For the text-containing cell, return its midpoint in (X, Y) coordinate format. 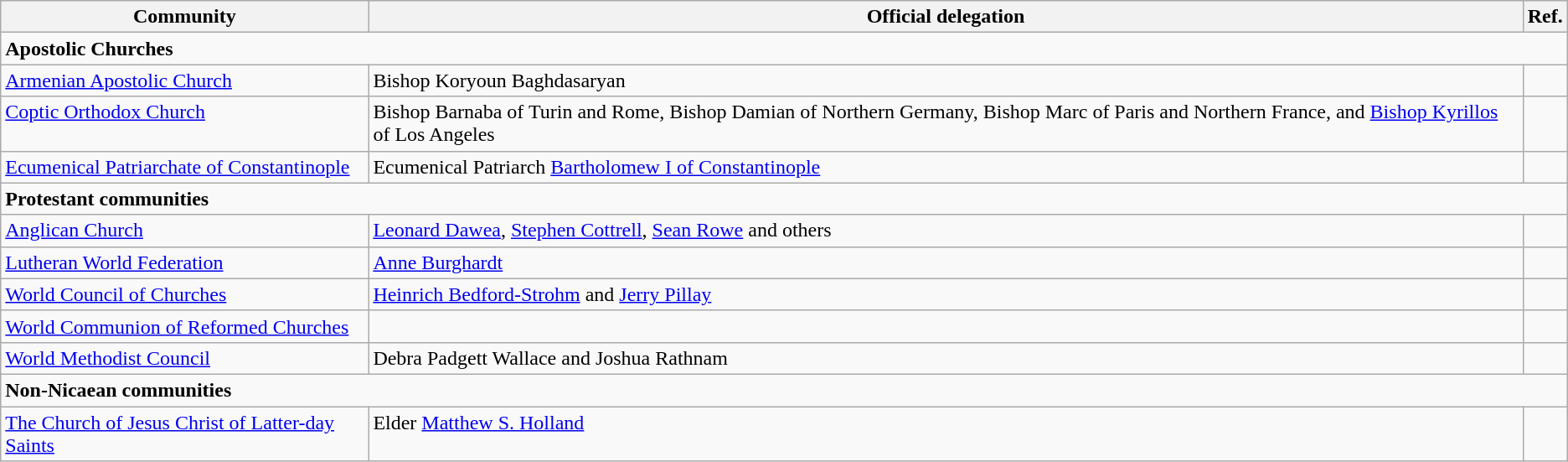
Lutheran World Federation (184, 262)
World Methodist Council (184, 358)
Bishop Koryoun Baghdasaryan (946, 80)
World Communion of Reformed Churches (184, 326)
Anglican Church (184, 231)
Armenian Apostolic Church (184, 80)
Apostolic Churches (784, 49)
World Council of Churches (184, 294)
Official delegation (946, 17)
Community (184, 17)
Coptic Orthodox Church (184, 124)
The Church of Jesus Christ of Latter-day Saints (184, 433)
Leonard Dawea, Stephen Cottrell, Sean Rowe and others (946, 231)
Anne Burghardt (946, 262)
Ref. (1545, 17)
Protestant communities (784, 199)
Ecumenical Patriarchate of Constantinople (184, 167)
Non-Nicaean communities (784, 390)
Heinrich Bedford-Strohm and Jerry Pillay (946, 294)
Bishop Barnaba of Turin and Rome, Bishop Damian of Northern Germany, Bishop Marc of Paris and Northern France, and Bishop Kyrillos of Los Angeles (946, 124)
Elder Matthew S. Holland (946, 433)
Debra Padgett Wallace and Joshua Rathnam (946, 358)
Ecumenical Patriarch Bartholomew I of Constantinople (946, 167)
